Detect which cell encompasses the target text, then output its [x, y] center coordinate. 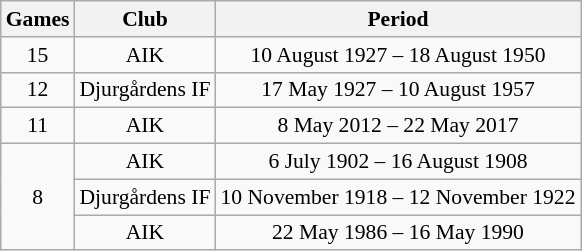
8 [38, 198]
12 [38, 90]
8 May 2012 – 22 May 2017 [398, 126]
17 May 1927 – 10 August 1957 [398, 90]
11 [38, 126]
Period [398, 19]
Club [144, 19]
22 May 1986 – 16 May 1990 [398, 233]
10 August 1927 – 18 August 1950 [398, 55]
10 November 1918 – 12 November 1922 [398, 197]
15 [38, 55]
6 July 1902 – 16 August 1908 [398, 162]
Games [38, 19]
